Return the (X, Y) coordinate for the center point of the cell that contains the specified text.  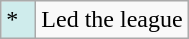
* (18, 20)
Led the league (112, 20)
